Locate the cell with the specified text and output its (X, Y) center coordinate. 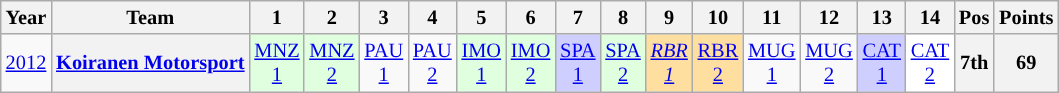
MUG1 (772, 63)
Year (26, 17)
13 (882, 17)
IMO1 (482, 63)
2012 (26, 63)
1 (276, 17)
6 (530, 17)
RBR2 (718, 63)
14 (930, 17)
9 (670, 17)
Team (150, 17)
Points (1026, 17)
3 (384, 17)
4 (432, 17)
Pos (974, 17)
12 (828, 17)
RBR1 (670, 63)
PAU1 (384, 63)
PAU2 (432, 63)
MNZ1 (276, 63)
MUG2 (828, 63)
MNZ2 (332, 63)
SPA1 (578, 63)
11 (772, 17)
Koiranen Motorsport (150, 63)
10 (718, 17)
SPA2 (622, 63)
CAT1 (882, 63)
5 (482, 17)
2 (332, 17)
IMO2 (530, 63)
CAT2 (930, 63)
7th (974, 63)
69 (1026, 63)
7 (578, 17)
8 (622, 17)
